Identify which cell holds the provided text, then report its (X, Y) central coordinate. 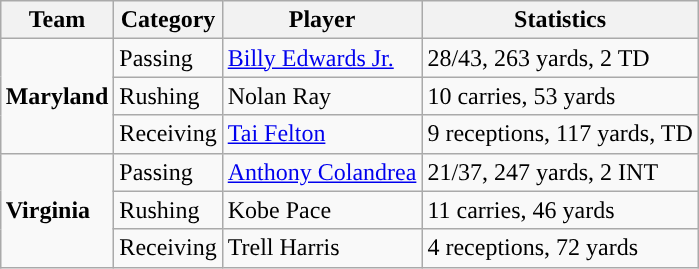
Player (322, 20)
21/37, 247 yards, 2 INT (560, 172)
Kobe Pace (322, 210)
28/43, 263 yards, 2 TD (560, 58)
11 carries, 46 yards (560, 210)
Virginia (57, 210)
4 receptions, 72 yards (560, 248)
10 carries, 53 yards (560, 96)
Trell Harris (322, 248)
Category (168, 20)
9 receptions, 117 yards, TD (560, 134)
Anthony Colandrea (322, 172)
Tai Felton (322, 134)
Nolan Ray (322, 96)
Team (57, 20)
Billy Edwards Jr. (322, 58)
Maryland (57, 96)
Statistics (560, 20)
